For the text-containing cell, return its midpoint in (X, Y) coordinate format. 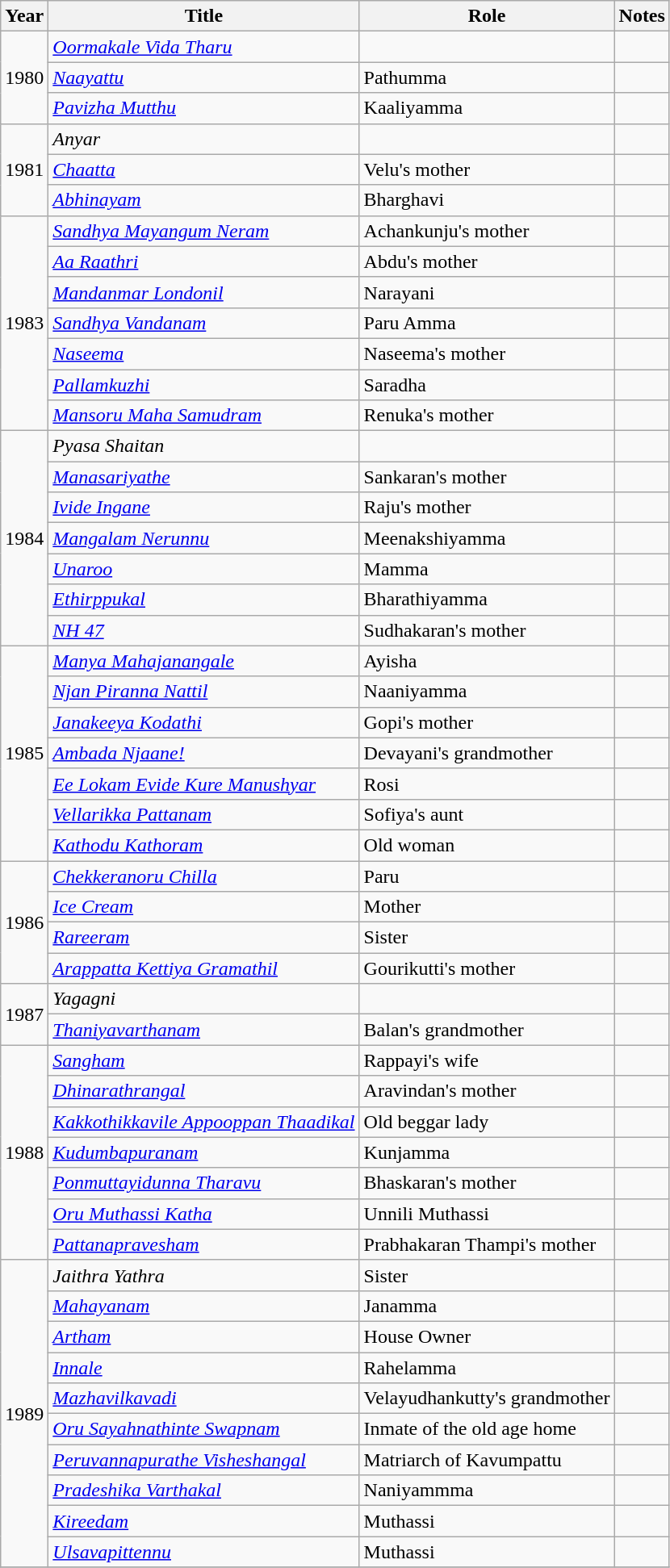
Mandanmar Londonil (203, 292)
1981 (24, 169)
Ayisha (487, 661)
Velayudhankutty's grandmother (487, 1399)
Velu's mother (487, 169)
Rosi (487, 784)
Sandhya Mayangum Neram (203, 231)
House Owner (487, 1336)
Inmate of the old age home (487, 1429)
Janakeeya Kodathi (203, 722)
Ethirppukal (203, 600)
Kunjamma (487, 1152)
Oormakale Vida Tharu (203, 47)
Matriarch of Kavumpattu (487, 1460)
Manya Mahajanangale (203, 661)
Sankaran's mother (487, 477)
Mazhavilkavadi (203, 1399)
Title (203, 16)
Bhaskaran's mother (487, 1183)
Mansoru Maha Samudram (203, 416)
Aa Raathri (203, 261)
Sandhya Vandanam (203, 323)
1984 (24, 538)
Rareeram (203, 938)
Janamma (487, 1306)
Mahayanam (203, 1306)
Anyar (203, 139)
Gopi's mother (487, 722)
Year (24, 16)
Ice Cream (203, 907)
Naaniyamma (487, 692)
Achankunju's mother (487, 231)
Paru Amma (487, 323)
Pallamkuzhi (203, 385)
Peruvannapurathe Visheshangal (203, 1460)
Pathumma (487, 77)
Chekkeranoru Chilla (203, 876)
Devayani's grandmother (487, 753)
Kireedam (203, 1521)
NH 47 (203, 630)
Unnili Muthassi (487, 1214)
Oru Muthassi Katha (203, 1214)
Njan Piranna Nattil (203, 692)
Pradeshika Varthakal (203, 1491)
Thaniyavarthanam (203, 1030)
Naseema's mother (487, 353)
Notes (642, 16)
Aravindan's mother (487, 1091)
Jaithra Yathra (203, 1275)
1980 (24, 77)
Arappatta Kettiya Gramathil (203, 968)
Kakkothikkavile Appooppan Thaadikal (203, 1122)
Balan's grandmother (487, 1030)
Manasariyathe (203, 477)
1985 (24, 753)
Yagagni (203, 999)
Sangham (203, 1060)
Mangalam Nerunnu (203, 538)
Ulsavapittennu (203, 1552)
Sudhakaran's mother (487, 630)
Artham (203, 1336)
Gourikutti's mother (487, 968)
Rappayi's wife (487, 1060)
Kudumbapuranam (203, 1152)
Vellarikka Pattanam (203, 814)
Kathodu Kathoram (203, 845)
Pavizha Mutthu (203, 108)
Ambada Njaane! (203, 753)
Innale (203, 1368)
1987 (24, 1014)
Sofiya's aunt (487, 814)
Oru Sayahnathinte Swapnam (203, 1429)
Naseema (203, 353)
Ivide Ingane (203, 508)
1989 (24, 1414)
Mother (487, 907)
Raju's mother (487, 508)
Renuka's mother (487, 416)
1988 (24, 1152)
Ponmuttayidunna Tharavu (203, 1183)
Old woman (487, 845)
Dhinarathrangal (203, 1091)
Role (487, 16)
1983 (24, 323)
Chaatta (203, 169)
Saradha (487, 385)
Old beggar lady (487, 1122)
Bharghavi (487, 200)
Prabhakaran Thampi's mother (487, 1244)
Bharathiyamma (487, 600)
Pyasa Shaitan (203, 446)
Rahelamma (487, 1368)
Naayattu (203, 77)
Pattanapravesham (203, 1244)
Unaroo (203, 569)
Meenakshiyamma (487, 538)
Paru (487, 876)
Mamma (487, 569)
Naniyammma (487, 1491)
Narayani (487, 292)
1986 (24, 922)
Abdu's mother (487, 261)
Kaaliyamma (487, 108)
Ee Lokam Evide Kure Manushyar (203, 784)
Abhinayam (203, 200)
